Pinpoint the cell where the given text exists, returning its (X, Y) midpoint coordinate. 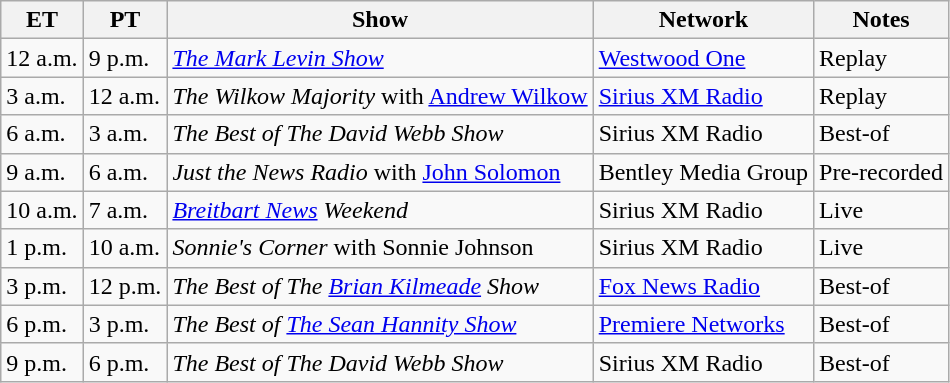
Bentley Media Group (703, 172)
Sonnie's Corner with Sonnie Johnson (380, 248)
1 p.m. (42, 248)
The Wilkow Majority with Andrew Wilkow (380, 96)
12 p.m. (125, 286)
Network (703, 20)
Westwood One (703, 58)
The Best of The Sean Hannity Show (380, 324)
ET (42, 20)
Just the News Radio with John Solomon (380, 172)
The Mark Levin Show (380, 58)
Notes (882, 20)
Fox News Radio (703, 286)
9 a.m. (42, 172)
Premiere Networks (703, 324)
PT (125, 20)
Pre-recorded (882, 172)
Breitbart News Weekend (380, 210)
The Best of The Brian Kilmeade Show (380, 286)
7 a.m. (125, 210)
Show (380, 20)
